Search for the cell housing the specified text and yield its (X, Y) center coordinate. 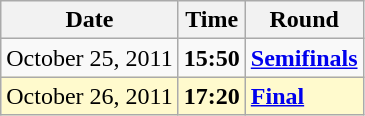
Semifinals (304, 58)
17:20 (212, 96)
Final (304, 96)
Round (304, 20)
Time (212, 20)
October 25, 2011 (90, 58)
15:50 (212, 58)
October 26, 2011 (90, 96)
Date (90, 20)
